Search for the cell housing the specified text and yield its (X, Y) center coordinate. 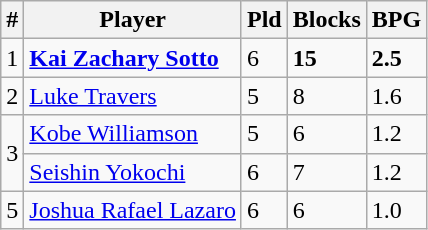
Blocks (326, 20)
Joshua Rafael Lazaro (133, 210)
BPG (396, 20)
3 (12, 153)
1.0 (396, 210)
Player (133, 20)
7 (326, 172)
15 (326, 58)
1.6 (396, 96)
Pld (264, 20)
1 (12, 58)
2.5 (396, 58)
Kai Zachary Sotto (133, 58)
# (12, 20)
Luke Travers (133, 96)
Seishin Yokochi (133, 172)
2 (12, 96)
8 (326, 96)
Kobe Williamson (133, 134)
